Search for the cell housing the specified text and yield its [X, Y] center coordinate. 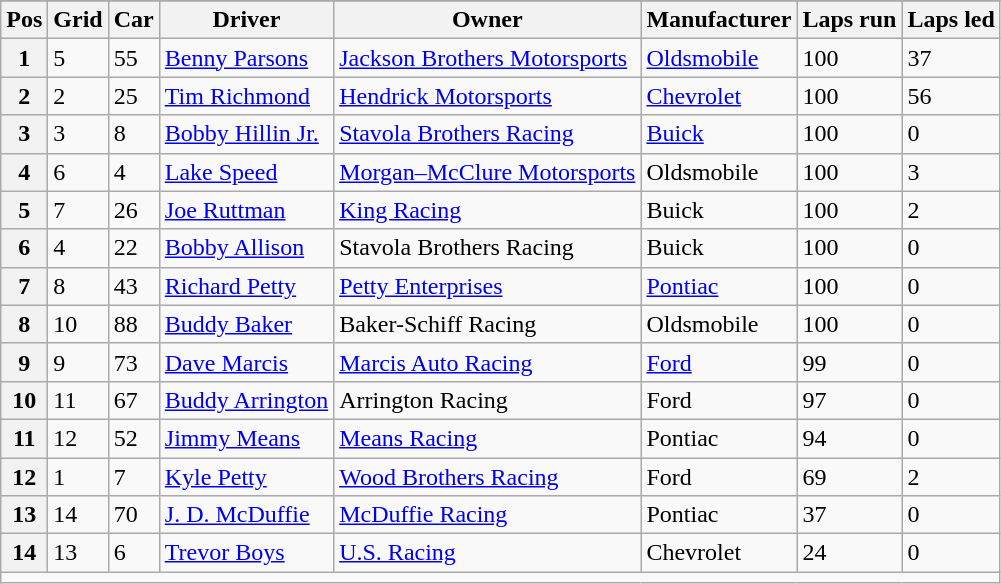
Manufacturer [719, 20]
Marcis Auto Racing [488, 362]
Dave Marcis [246, 362]
55 [134, 58]
Laps run [850, 20]
56 [951, 96]
25 [134, 96]
J. D. McDuffie [246, 515]
Hendrick Motorsports [488, 96]
Laps led [951, 20]
Driver [246, 20]
Car [134, 20]
Means Racing [488, 438]
Trevor Boys [246, 553]
43 [134, 286]
22 [134, 248]
U.S. Racing [488, 553]
Joe Ruttman [246, 210]
Richard Petty [246, 286]
24 [850, 553]
King Racing [488, 210]
Petty Enterprises [488, 286]
Baker-Schiff Racing [488, 324]
99 [850, 362]
Benny Parsons [246, 58]
Bobby Allison [246, 248]
69 [850, 477]
Buddy Baker [246, 324]
Kyle Petty [246, 477]
Lake Speed [246, 172]
Morgan–McClure Motorsports [488, 172]
Jackson Brothers Motorsports [488, 58]
26 [134, 210]
Pos [24, 20]
Grid [78, 20]
McDuffie Racing [488, 515]
67 [134, 400]
52 [134, 438]
73 [134, 362]
Buddy Arrington [246, 400]
Arrington Racing [488, 400]
Owner [488, 20]
97 [850, 400]
88 [134, 324]
Wood Brothers Racing [488, 477]
70 [134, 515]
Tim Richmond [246, 96]
94 [850, 438]
Bobby Hillin Jr. [246, 134]
Jimmy Means [246, 438]
